Search for the cell housing the specified text and yield its (x, y) center coordinate. 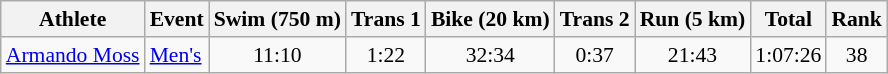
21:43 (693, 55)
Athlete (73, 19)
Event (177, 19)
11:10 (278, 55)
1:07:26 (788, 55)
Men's (177, 55)
Swim (750 m) (278, 19)
Trans 1 (386, 19)
Bike (20 km) (490, 19)
Rank (856, 19)
Total (788, 19)
0:37 (595, 55)
Trans 2 (595, 19)
Run (5 km) (693, 19)
Armando Moss (73, 55)
1:22 (386, 55)
32:34 (490, 55)
38 (856, 55)
